For the text-containing cell, return its midpoint in (X, Y) coordinate format. 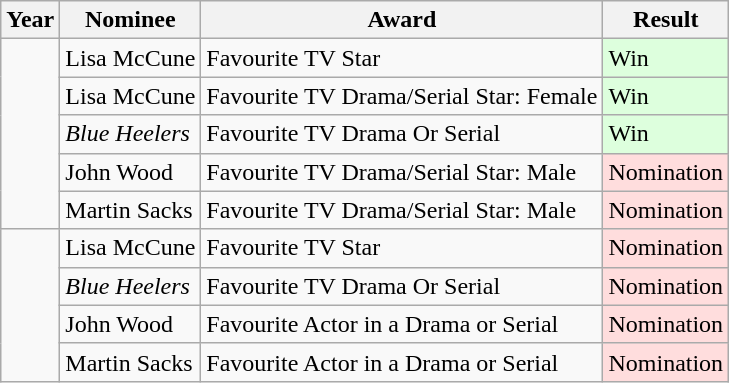
Award (402, 20)
Favourite TV Drama/Serial Star: Female (402, 96)
Year (30, 20)
Result (666, 20)
Nominee (130, 20)
